Return (x, y) of the center of cell containing provided text 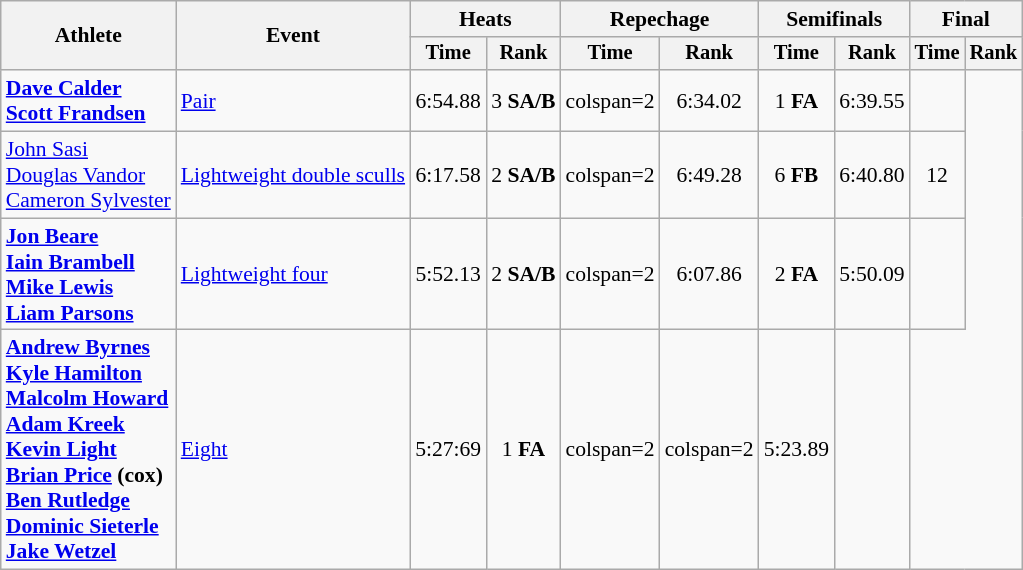
Eight (293, 450)
Final (966, 19)
Repechage (660, 19)
Jon BeareIain BrambellMike LewisLiam Parsons (88, 274)
2 FA (796, 274)
Lightweight double sculls (293, 176)
5:23.89 (796, 450)
6:54.88 (448, 100)
Pair (293, 100)
Lightweight four (293, 274)
12 (938, 176)
6:49.28 (710, 176)
6:39.55 (872, 100)
Athlete (88, 36)
Event (293, 36)
6:17.58 (448, 176)
5:50.09 (872, 274)
Heats (485, 19)
5:52.13 (448, 274)
6 FB (796, 176)
5:27:69 (448, 450)
3 SA/B (523, 100)
6:07.86 (710, 274)
John SasiDouglas VandorCameron Sylvester (88, 176)
Dave CalderScott Frandsen (88, 100)
6:34.02 (710, 100)
Semifinals (834, 19)
Andrew ByrnesKyle HamiltonMalcolm HowardAdam KreekKevin LightBrian Price (cox)Ben RutledgeDominic SieterleJake Wetzel (88, 450)
6:40.80 (872, 176)
